For the text-containing cell, return its midpoint in [X, Y] coordinate format. 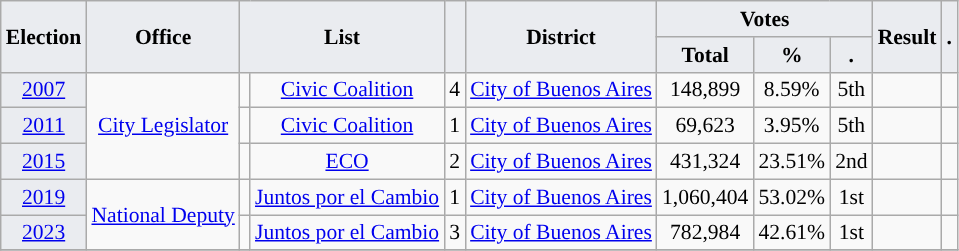
2nd [852, 162]
ECO [347, 162]
782,984 [705, 233]
2007 [44, 90]
8.59% [792, 90]
3.95% [792, 126]
23.51% [792, 162]
Election [44, 36]
District [561, 36]
Votes [765, 19]
Result [908, 36]
42.61% [792, 233]
2019 [44, 197]
Office [162, 36]
National Deputy [162, 214]
2 [454, 162]
148,899 [705, 90]
2015 [44, 162]
City Legislator [162, 126]
3 [454, 233]
Total [705, 55]
2011 [44, 126]
2023 [44, 233]
69,623 [705, 126]
431,324 [705, 162]
1,060,404 [705, 197]
4 [454, 90]
53.02% [792, 197]
List [342, 36]
% [792, 55]
